Detect which cell encompasses the target text, then output its [x, y] center coordinate. 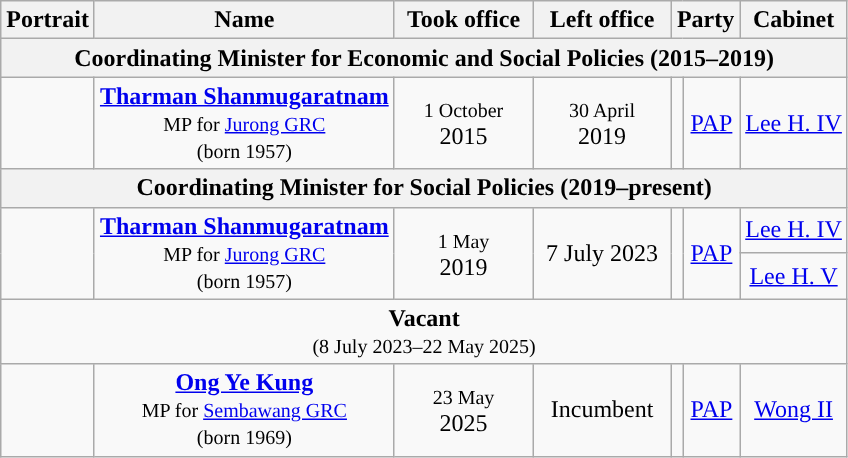
Ong Ye KungMP for Sembawang GRC(born 1969) [244, 410]
Coordinating Minister for Economic and Social Policies (2015–2019) [424, 58]
30 April2019 [602, 123]
Incumbent [602, 410]
Left office [602, 20]
Vacant(8 July 2023–22 May 2025) [424, 332]
Lee H. V [794, 276]
Took office [464, 20]
1 October2015 [464, 123]
Party [705, 20]
Wong II [794, 410]
Cabinet [794, 20]
Coordinating Minister for Social Policies (2019–present) [424, 188]
1 May2019 [464, 253]
7 July 2023 [602, 253]
Portrait [48, 20]
Name [244, 20]
23 May2025 [464, 410]
